Search for the cell housing the specified text and yield its (x, y) center coordinate. 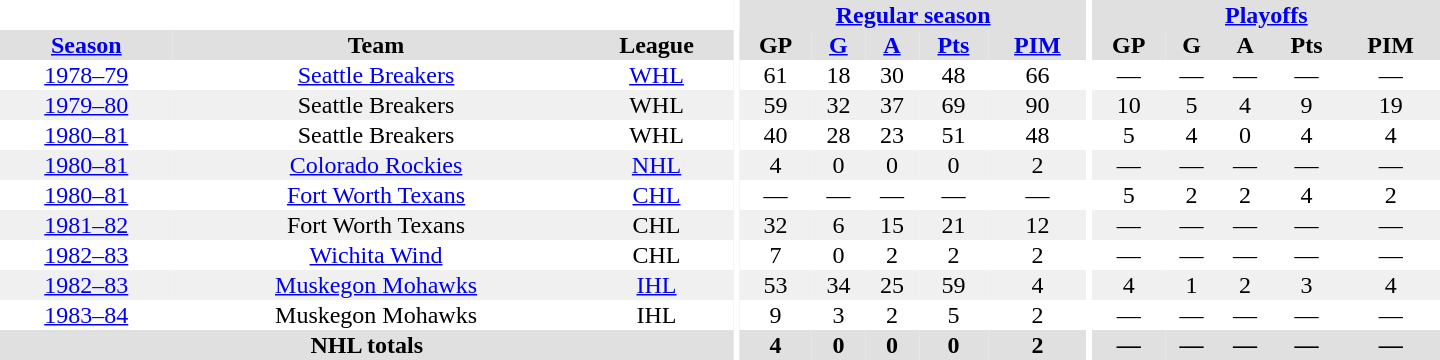
Regular season (914, 15)
28 (839, 135)
66 (1038, 75)
1983–84 (86, 315)
37 (892, 105)
1981–82 (86, 225)
6 (839, 225)
51 (954, 135)
23 (892, 135)
League (656, 45)
1978–79 (86, 75)
1 (1192, 285)
Colorado Rockies (376, 165)
Playoffs (1266, 15)
69 (954, 105)
Season (86, 45)
1979–80 (86, 105)
34 (839, 285)
19 (1390, 105)
53 (776, 285)
30 (892, 75)
7 (776, 255)
18 (839, 75)
12 (1038, 225)
40 (776, 135)
NHL (656, 165)
NHL totals (367, 345)
90 (1038, 105)
61 (776, 75)
Wichita Wind (376, 255)
25 (892, 285)
15 (892, 225)
Team (376, 45)
21 (954, 225)
10 (1129, 105)
